Identify which cell holds the provided text, then report its [x, y] central coordinate. 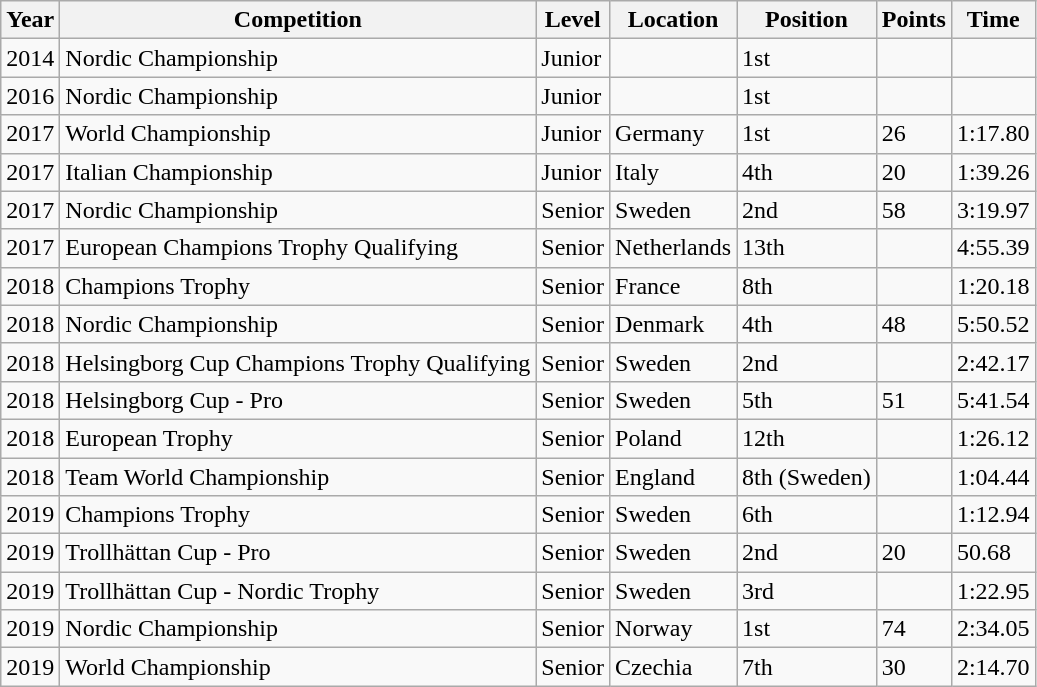
1:26.12 [993, 438]
3rd [807, 591]
Points [914, 20]
50.68 [993, 553]
Norway [674, 629]
12th [807, 438]
2:42.17 [993, 362]
8th [807, 286]
26 [914, 134]
Italian Championship [298, 172]
2:14.70 [993, 667]
74 [914, 629]
6th [807, 515]
Denmark [674, 324]
France [674, 286]
58 [914, 210]
1:20.18 [993, 286]
Germany [674, 134]
2:34.05 [993, 629]
1:04.44 [993, 477]
2014 [30, 58]
Poland [674, 438]
5:50.52 [993, 324]
7th [807, 667]
1:39.26 [993, 172]
13th [807, 248]
5th [807, 400]
Trollhättan Cup - Pro [298, 553]
Italy [674, 172]
30 [914, 667]
Time [993, 20]
England [674, 477]
European Champions Trophy Qualifying [298, 248]
Competition [298, 20]
2016 [30, 96]
48 [914, 324]
Team World Championship [298, 477]
Helsingborg Cup - Pro [298, 400]
Trollhättan Cup - Nordic Trophy [298, 591]
4:55.39 [993, 248]
3:19.97 [993, 210]
Czechia [674, 667]
Netherlands [674, 248]
Position [807, 20]
51 [914, 400]
1:17.80 [993, 134]
1:12.94 [993, 515]
Helsingborg Cup Champions Trophy Qualifying [298, 362]
8th (Sweden) [807, 477]
Level [573, 20]
Year [30, 20]
5:41.54 [993, 400]
Location [674, 20]
1:22.95 [993, 591]
European Trophy [298, 438]
